Return [X, Y] of the center of cell containing provided text 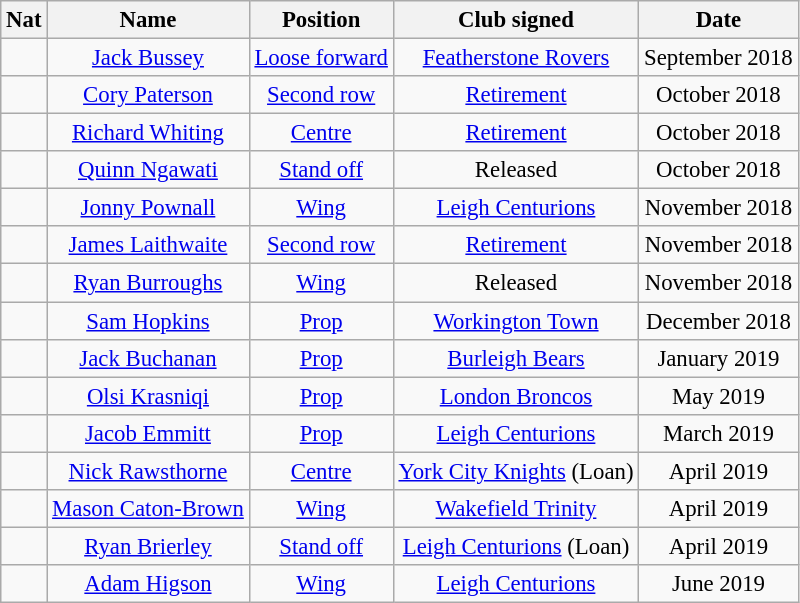
Nick Rawsthorne [148, 471]
Workington Town [516, 321]
Ryan Brierley [148, 546]
Jack Bussey [148, 58]
Jack Buchanan [148, 358]
Richard Whiting [148, 133]
York City Knights (Loan) [516, 471]
Cory Paterson [148, 95]
Jonny Pownall [148, 208]
Burleigh Bears [516, 358]
Featherstone Rovers [516, 58]
June 2019 [718, 584]
Loose forward [321, 58]
Ryan Burroughs [148, 283]
Nat [24, 20]
September 2018 [718, 58]
Sam Hopkins [148, 321]
Date [718, 20]
Adam Higson [148, 584]
May 2019 [718, 396]
London Broncos [516, 396]
March 2019 [718, 433]
January 2019 [718, 358]
Name [148, 20]
Wakefield Trinity [516, 509]
Leigh Centurions (Loan) [516, 546]
Jacob Emmitt [148, 433]
December 2018 [718, 321]
James Laithwaite [148, 245]
Quinn Ngawati [148, 170]
Olsi Krasniqi [148, 396]
Mason Caton-Brown [148, 509]
Club signed [516, 20]
Position [321, 20]
